Return [x, y] of the center of cell containing provided text 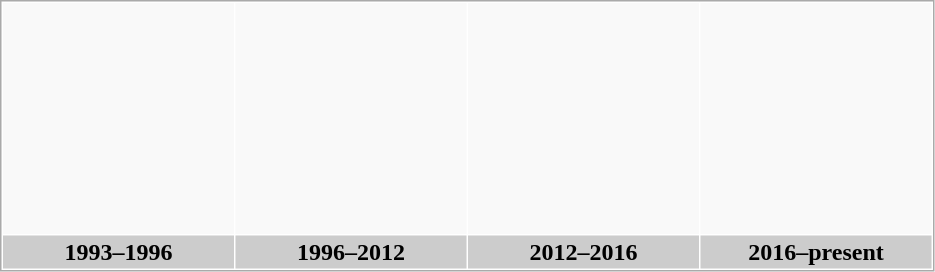
2016–present [816, 252]
2012–2016 [584, 252]
1996–2012 [352, 252]
1993–1996 [118, 252]
